Locate the cell with the specified text and output its [X, Y] center coordinate. 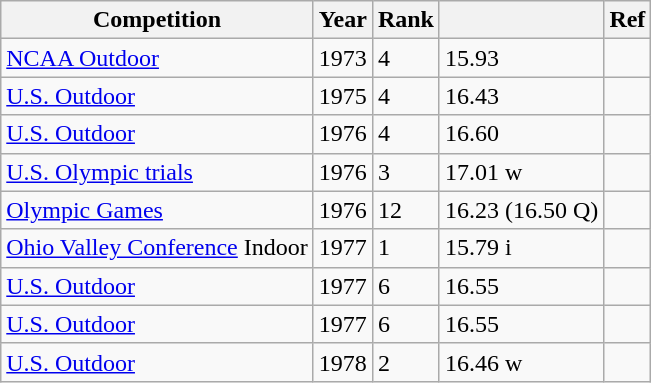
Competition [158, 20]
Ref [628, 20]
1975 [342, 96]
1 [406, 248]
1978 [342, 362]
16.23 (16.50 Q) [521, 210]
NCAA Outdoor [158, 58]
15.93 [521, 58]
17.01 w [521, 172]
16.46 w [521, 362]
2 [406, 362]
Olympic Games [158, 210]
Ohio Valley Conference Indoor [158, 248]
Rank [406, 20]
12 [406, 210]
16.60 [521, 134]
15.79 i [521, 248]
1973 [342, 58]
Year [342, 20]
U.S. Olympic trials [158, 172]
16.43 [521, 96]
3 [406, 172]
